For the text-containing cell, return its midpoint in (X, Y) coordinate format. 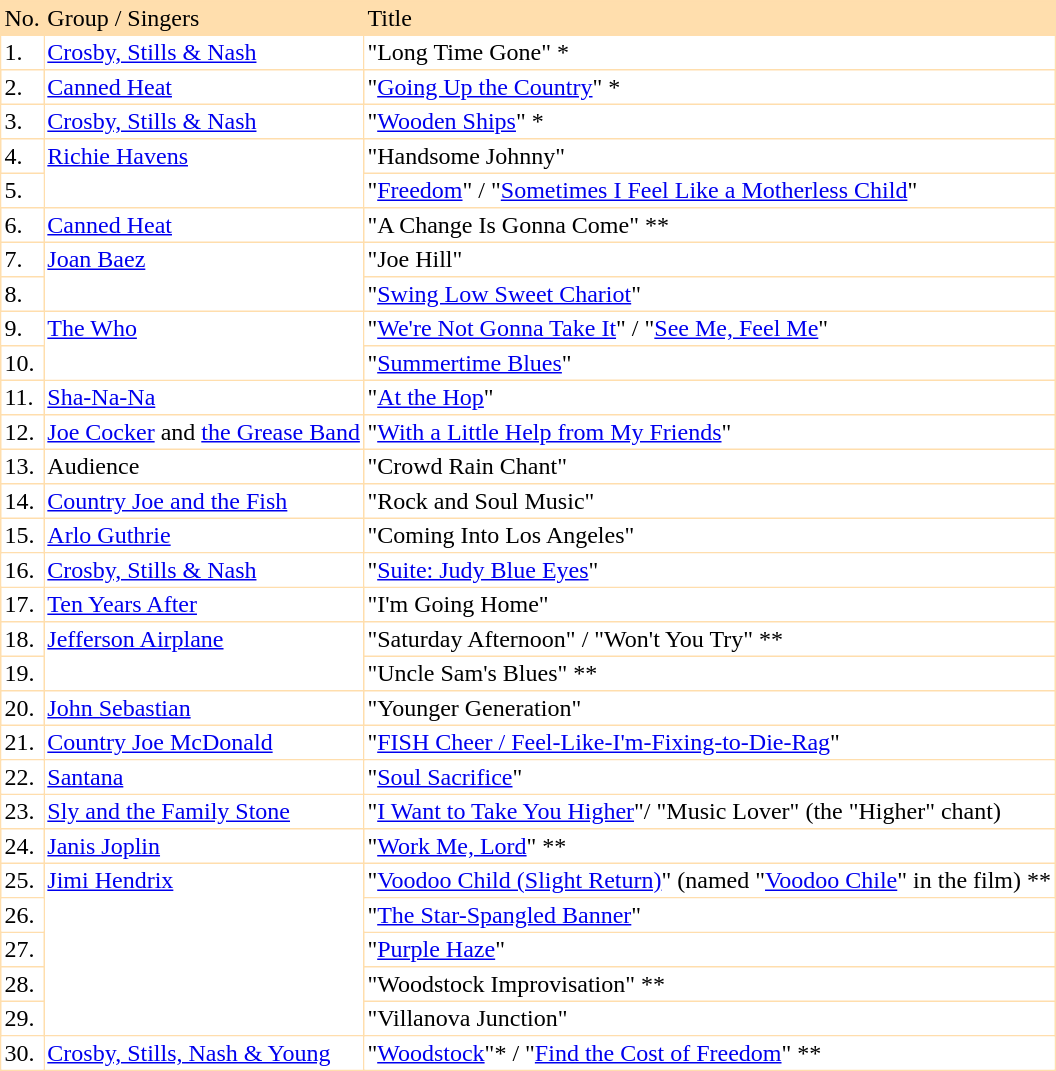
"Villanova Junction" (709, 1018)
"Saturday Afternoon" / "Won't You Try" ** (709, 638)
"We're Not Gonna Take It" / "See Me, Feel Me" (709, 328)
"Joe Hill" (709, 260)
21. (22, 742)
20. (22, 708)
26. (22, 914)
"Swing Low Sweet Chariot" (709, 294)
Country Joe and the Fish (204, 500)
"Wooden Ships" * (709, 122)
"I'm Going Home" (709, 604)
"Uncle Sam's Blues" ** (709, 674)
"Suite: Judy Blue Eyes" (709, 570)
"Woodstock Improvisation" ** (709, 984)
28. (22, 984)
12. (22, 432)
17. (22, 604)
"I Want to Take You Higher"/ "Music Lover" (the "Higher" chant) (709, 812)
22. (22, 776)
"Freedom" / "Sometimes I Feel Like a Motherless Child" (709, 190)
8. (22, 294)
3. (22, 122)
Richie Havens (204, 174)
"Summertime Blues" (709, 362)
5. (22, 190)
Joe Cocker and the Grease Band (204, 432)
13. (22, 466)
27. (22, 950)
"Work Me, Lord" ** (709, 846)
25. (22, 880)
19. (22, 674)
23. (22, 812)
18. (22, 638)
"Voodoo Child (Slight Return)" (named "Voodoo Chile" in the film) ** (709, 880)
"Going Up the Country" * (709, 86)
John Sebastian (204, 708)
10. (22, 362)
Group / Singers (204, 18)
Sly and the Family Stone (204, 812)
The Who (204, 346)
"Younger Generation" (709, 708)
24. (22, 846)
"Crowd Rain Chant" (709, 466)
Sha-Na-Na (204, 398)
Jefferson Airplane (204, 656)
"A Change Is Gonna Come" ** (709, 224)
"At the Hop" (709, 398)
4. (22, 156)
"Soul Sacrifice" (709, 776)
Arlo Guthrie (204, 536)
"Rock and Soul Music" (709, 500)
14. (22, 500)
11. (22, 398)
Title (709, 18)
"Long Time Gone" * (709, 52)
Joan Baez (204, 277)
Santana (204, 776)
Jimi Hendrix (204, 950)
30. (22, 1052)
Audience (204, 466)
"The Star-Spangled Banner" (709, 914)
No. (22, 18)
"With a Little Help from My Friends" (709, 432)
"Coming Into Los Angeles" (709, 536)
Country Joe McDonald (204, 742)
29. (22, 1018)
Crosby, Stills, Nash & Young (204, 1052)
"FISH Cheer / Feel-Like-I'm-Fixing-to-Die-Rag" (709, 742)
"Woodstock"* / "Find the Cost of Freedom" ** (709, 1052)
16. (22, 570)
Ten Years After (204, 604)
15. (22, 536)
"Purple Haze" (709, 950)
Janis Joplin (204, 846)
6. (22, 224)
9. (22, 328)
2. (22, 86)
"Handsome Johnny" (709, 156)
7. (22, 260)
1. (22, 52)
